Scan for the cell matching the given text and deliver its [x, y] coordinate at center. 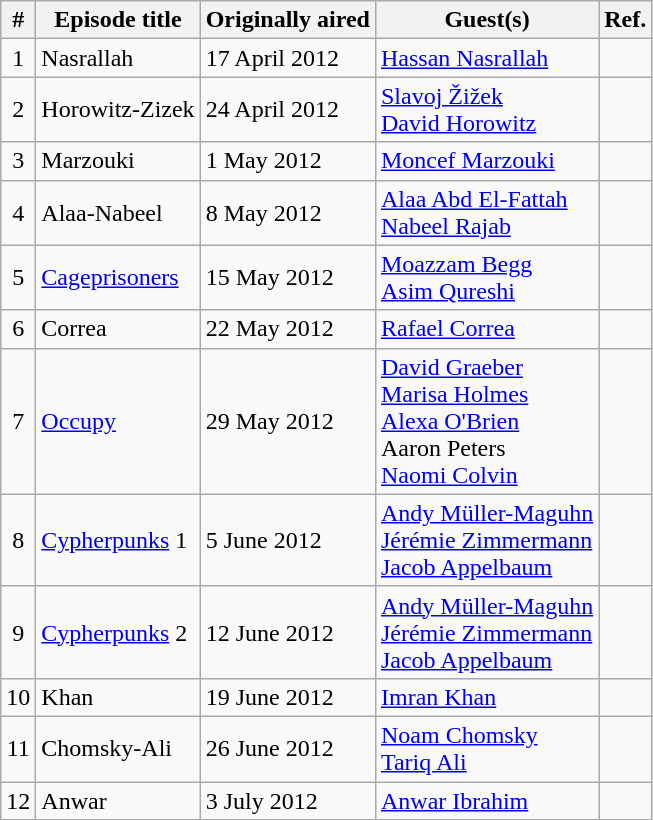
Correa [118, 329]
Hassan Nasrallah [486, 58]
12 June 2012 [288, 632]
9 [18, 632]
6 [18, 329]
Moazzam Begg Asim Qureshi [486, 278]
10 [18, 697]
Occupy [118, 421]
Moncef Marzouki [486, 161]
Cageprisoners [118, 278]
David Graeber Marisa Holmes Alexa O'Brien Aaron Peters Naomi Colvin [486, 421]
7 [18, 421]
15 May 2012 [288, 278]
Alaa-Nabeel [118, 212]
24 April 2012 [288, 110]
22 May 2012 [288, 329]
Ref. [626, 20]
Noam Chomsky Tariq Ali [486, 748]
Alaa Abd El-Fattah Nabeel Rajab [486, 212]
# [18, 20]
Slavoj Žižek David Horowitz [486, 110]
12 [18, 801]
3 July 2012 [288, 801]
Cypherpunks 2 [118, 632]
Anwar Ibrahim [486, 801]
Originally aired [288, 20]
1 May 2012 [288, 161]
Horowitz-Zizek [118, 110]
29 May 2012 [288, 421]
Chomsky-Ali [118, 748]
1 [18, 58]
5 June 2012 [288, 540]
11 [18, 748]
Nasrallah [118, 58]
Imran Khan [486, 697]
Guest(s) [486, 20]
5 [18, 278]
8 [18, 540]
Cypherpunks 1 [118, 540]
19 June 2012 [288, 697]
8 May 2012 [288, 212]
3 [18, 161]
Rafael Correa [486, 329]
Anwar [118, 801]
Marzouki [118, 161]
4 [18, 212]
26 June 2012 [288, 748]
2 [18, 110]
17 April 2012 [288, 58]
Khan [118, 697]
Episode title [118, 20]
